Determine the [X, Y] coordinate at the center of the cell enclosing the given text.  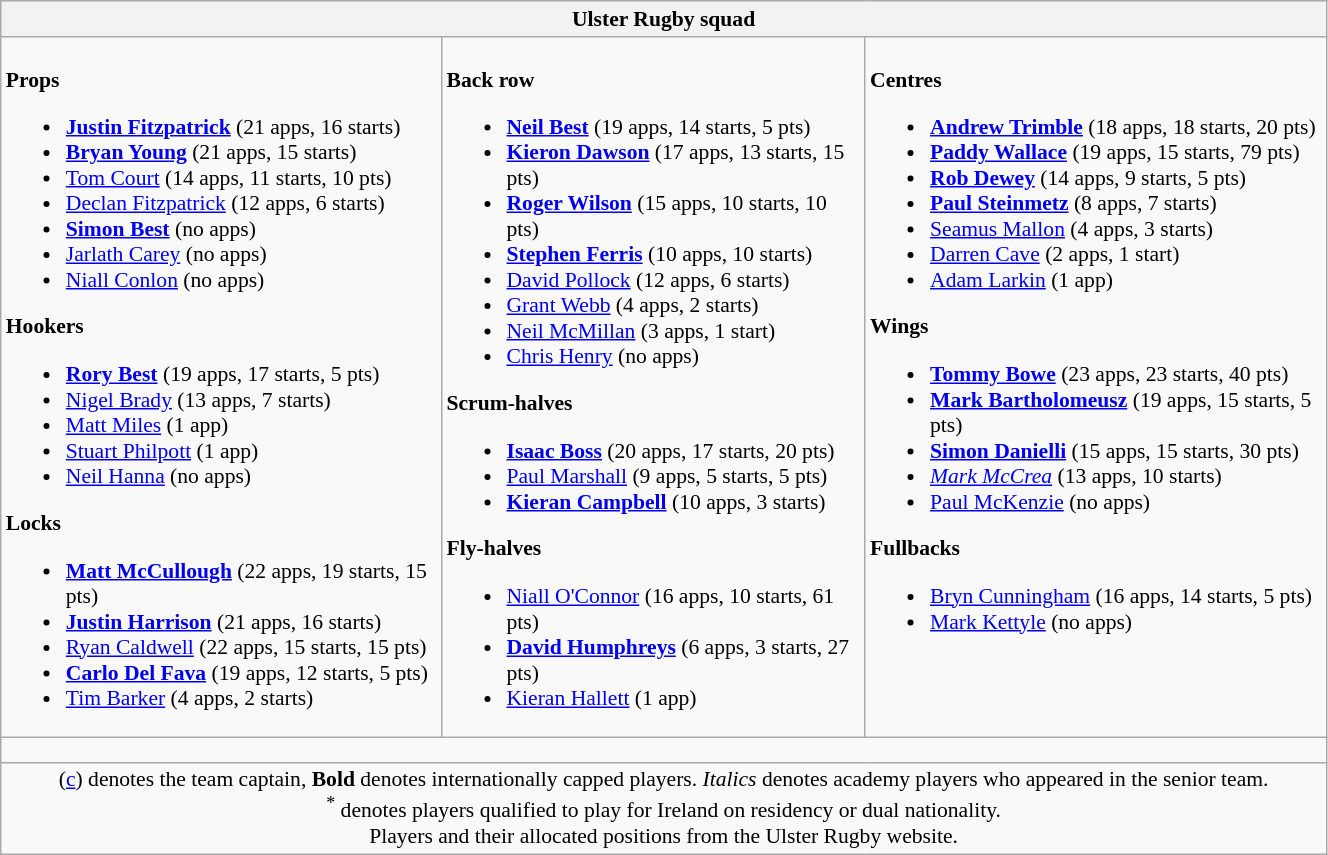
Ulster Rugby squad [664, 19]
